Determine the [x, y] coordinate at the center of the cell enclosing the given text.  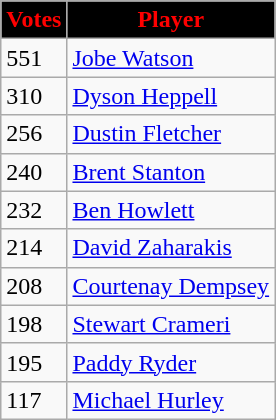
Stewart Crameri [171, 324]
David Zaharakis [171, 248]
Ben Howlett [171, 210]
Votes [34, 20]
208 [34, 286]
256 [34, 134]
310 [34, 96]
198 [34, 324]
Brent Stanton [171, 172]
Dustin Fletcher [171, 134]
117 [34, 400]
232 [34, 210]
Michael Hurley [171, 400]
Player [171, 20]
195 [34, 362]
214 [34, 248]
551 [34, 58]
Paddy Ryder [171, 362]
240 [34, 172]
Courtenay Dempsey [171, 286]
Jobe Watson [171, 58]
Dyson Heppell [171, 96]
